Extract the (x, y) coordinate from the center of the cell holding the provided text.  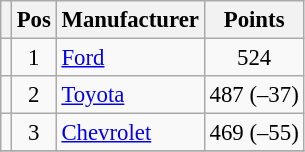
Ford (130, 58)
Chevrolet (130, 133)
Manufacturer (130, 20)
Toyota (130, 95)
487 (–37) (254, 95)
3 (34, 133)
2 (34, 95)
469 (–55) (254, 133)
524 (254, 58)
Pos (34, 20)
Points (254, 20)
1 (34, 58)
